Determine the [x, y] coordinate at the center of the cell enclosing the given text.  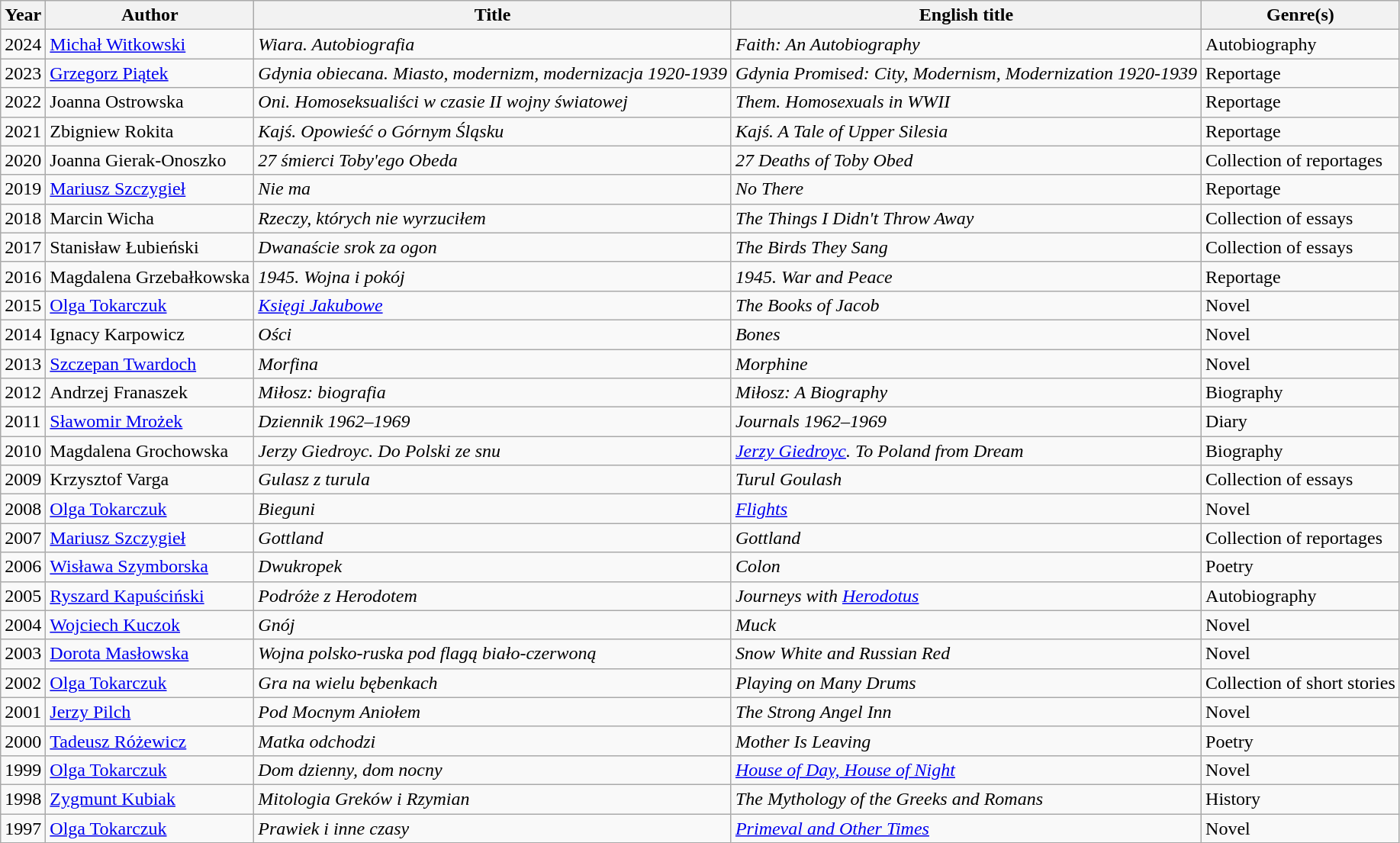
2010 [23, 451]
Prawiek i inne czasy [493, 828]
Stanisław Łubieński [150, 247]
2006 [23, 567]
Dwanaście srok za ogon [493, 247]
2020 [23, 160]
2023 [23, 73]
2013 [23, 364]
Genre(s) [1301, 15]
2014 [23, 334]
Tadeusz Różewicz [150, 741]
Playing on Many Drums [966, 683]
The Birds They Sang [966, 247]
Wojna polsko-ruska pod flagą biało-czerwoną [493, 654]
Ryszard Kapuściński [150, 596]
2022 [23, 102]
Zbigniew Rokita [150, 131]
2003 [23, 654]
Gulasz z turula [493, 480]
Joanna Gierak-Onoszko [150, 160]
2004 [23, 625]
1945. Wojna i pokój [493, 276]
Muck [966, 625]
Faith: An Autobiography [966, 44]
Gra na wielu bębenkach [493, 683]
2009 [23, 480]
Year [23, 15]
Marcin Wicha [150, 218]
Author [150, 15]
No There [966, 189]
1998 [23, 799]
2008 [23, 509]
Dwukropek [493, 567]
Turul Goulash [966, 480]
Morfina [493, 364]
2005 [23, 596]
Andrzej Franaszek [150, 393]
Diary [1301, 422]
Oni. Homoseksualiści w czasie II wojny światowej [493, 102]
Jerzy Giedroyc. To Poland from Dream [966, 451]
Magdalena Grzebałkowska [150, 276]
27 Deaths of Toby Obed [966, 160]
Nie ma [493, 189]
Grzegorz Piątek [150, 73]
Mitologia Greków i Rzymian [493, 799]
Collection of short stories [1301, 683]
Joanna Ostrowska [150, 102]
2017 [23, 247]
The Strong Angel Inn [966, 712]
Michał Witkowski [150, 44]
Wiara. Autobiografia [493, 44]
Snow White and Russian Red [966, 654]
English title [966, 15]
2024 [23, 44]
Gdynia Promised: City, Modernism, Modernization 1920-1939 [966, 73]
Wisława Szymborska [150, 567]
2015 [23, 305]
Jerzy Giedroyc. Do Polski ze snu [493, 451]
Title [493, 15]
1945. War and Peace [966, 276]
Krzysztof Varga [150, 480]
2002 [23, 683]
Księgi Jakubowe [493, 305]
The Mythology of the Greeks and Romans [966, 799]
2018 [23, 218]
Zygmunt Kubiak [150, 799]
History [1301, 799]
Matka odchodzi [493, 741]
Ości [493, 334]
1997 [23, 828]
2016 [23, 276]
2007 [23, 538]
The Things I Didn't Throw Away [966, 218]
Podróże z Herodotem [493, 596]
Colon [966, 567]
Dziennik 1962–1969 [493, 422]
The Books of Jacob [966, 305]
Ignacy Karpowicz [150, 334]
27 śmierci Toby'ego Obeda [493, 160]
Bieguni [493, 509]
Wojciech Kuczok [150, 625]
2012 [23, 393]
Dorota Masłowska [150, 654]
Bones [966, 334]
2011 [23, 422]
Gdynia obiecana. Miasto, modernizm, modernizacja 1920-1939 [493, 73]
2001 [23, 712]
Mother Is Leaving [966, 741]
2021 [23, 131]
Magdalena Grochowska [150, 451]
Kajś. A Tale of Upper Silesia [966, 131]
Jerzy Pilch [150, 712]
Dom dzienny, dom nocny [493, 770]
House of Day, House of Night [966, 770]
Pod Mocnym Aniołem [493, 712]
2000 [23, 741]
Miłosz: A Biography [966, 393]
Gnój [493, 625]
Journeys with Herodotus [966, 596]
Kajś. Opowieść o Górnym Śląsku [493, 131]
Miłosz: biografia [493, 393]
Morphine [966, 364]
Rzeczy, których nie wyrzuciłem [493, 218]
Them. Homosexuals in WWII [966, 102]
Szczepan Twardoch [150, 364]
Sławomir Mrożek [150, 422]
2019 [23, 189]
Flights [966, 509]
Primeval and Other Times [966, 828]
Journals 1962–1969 [966, 422]
1999 [23, 770]
